Scan for the cell matching the given text and deliver its [X, Y] coordinate at center. 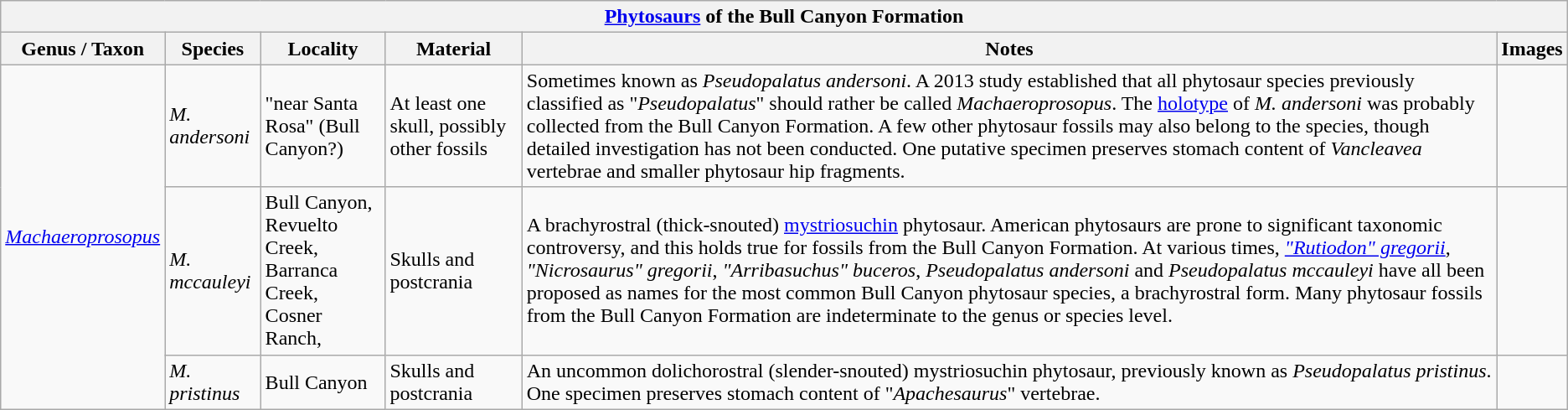
Bull Canyon [323, 382]
Images [1532, 49]
Machaeroprosopus [83, 236]
Bull Canyon,Revuelto Creek,Barranca Creek,Cosner Ranch, [323, 271]
M. andersoni [213, 126]
At least one skull, possibly other fossils [454, 126]
Notes [1009, 49]
Species [213, 49]
Phytosaurs of the Bull Canyon Formation [784, 17]
M. pristinus [213, 382]
M. mccauleyi [213, 271]
"near Santa Rosa" (Bull Canyon?) [323, 126]
Genus / Taxon [83, 49]
Material [454, 49]
Locality [323, 49]
